Output the [x, y] coordinate of the center of the cell containing the given text.  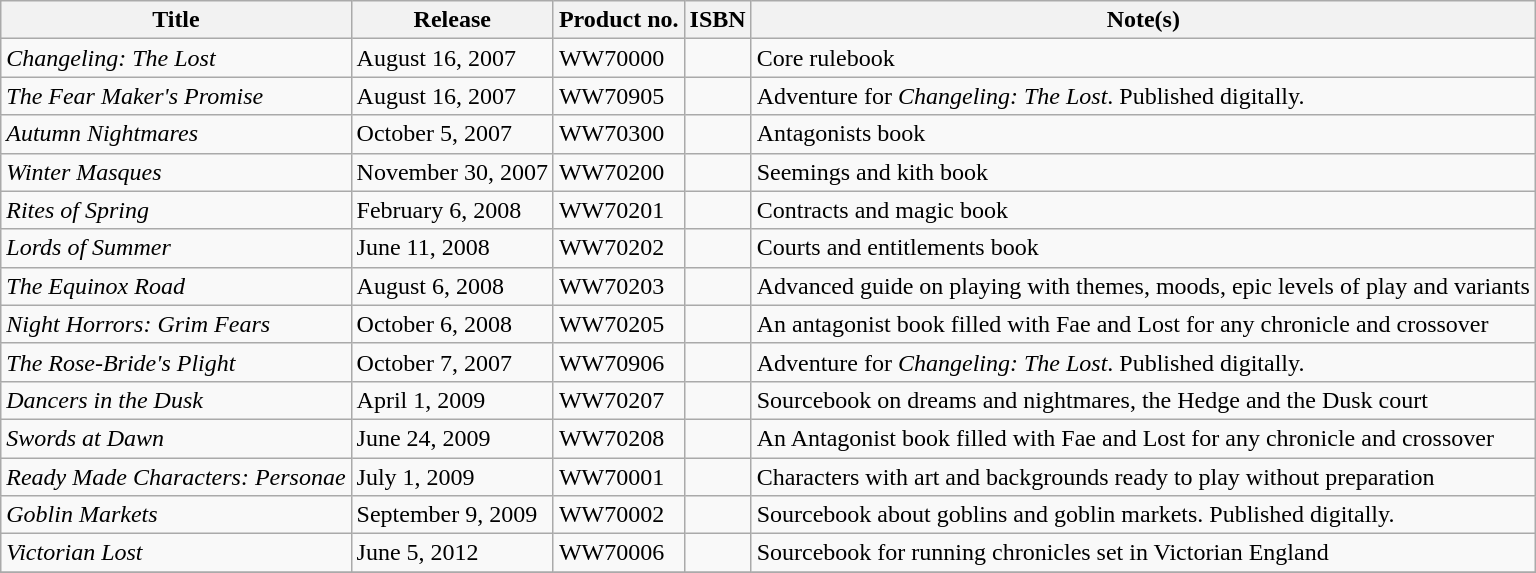
WW70203 [618, 286]
Changeling: The Lost [176, 58]
WW70001 [618, 477]
June 24, 2009 [452, 438]
Ready Made Characters: Personae [176, 477]
Core rulebook [1143, 58]
ISBN [718, 20]
Antagonists book [1143, 134]
WW70000 [618, 58]
Title [176, 20]
Victorian Lost [176, 553]
WW70300 [618, 134]
Winter Masques [176, 172]
July 1, 2009 [452, 477]
Seemings and kith book [1143, 172]
Sourcebook about goblins and goblin markets. Published digitally. [1143, 515]
October 5, 2007 [452, 134]
June 11, 2008 [452, 248]
WW70208 [618, 438]
WW70200 [618, 172]
Autumn Nightmares [176, 134]
Night Horrors: Grim Fears [176, 324]
November 30, 2007 [452, 172]
October 6, 2008 [452, 324]
Sourcebook for running chronicles set in Victorian England [1143, 553]
WW70905 [618, 96]
WW70201 [618, 210]
September 9, 2009 [452, 515]
WW70006 [618, 553]
The Equinox Road [176, 286]
Release [452, 20]
Advanced guide on playing with themes, moods, epic levels of play and variants [1143, 286]
The Rose-Bride's Plight [176, 362]
February 6, 2008 [452, 210]
Lords of Summer [176, 248]
Characters with art and backgrounds ready to play without preparation [1143, 477]
WW70207 [618, 400]
Dancers in the Dusk [176, 400]
Courts and entitlements book [1143, 248]
The Fear Maker's Promise [176, 96]
WW70205 [618, 324]
An antagonist book filled with Fae and Lost for any chronicle and crossover [1143, 324]
April 1, 2009 [452, 400]
An Antagonist book filled with Fae and Lost for any chronicle and crossover [1143, 438]
June 5, 2012 [452, 553]
WW70002 [618, 515]
Note(s) [1143, 20]
October 7, 2007 [452, 362]
Rites of Spring [176, 210]
Sourcebook on dreams and nightmares, the Hedge and the Dusk court [1143, 400]
Swords at Dawn [176, 438]
Contracts and magic book [1143, 210]
Goblin Markets [176, 515]
WW70202 [618, 248]
Product no. [618, 20]
August 6, 2008 [452, 286]
WW70906 [618, 362]
